Identify which cell holds the provided text, then report its (x, y) central coordinate. 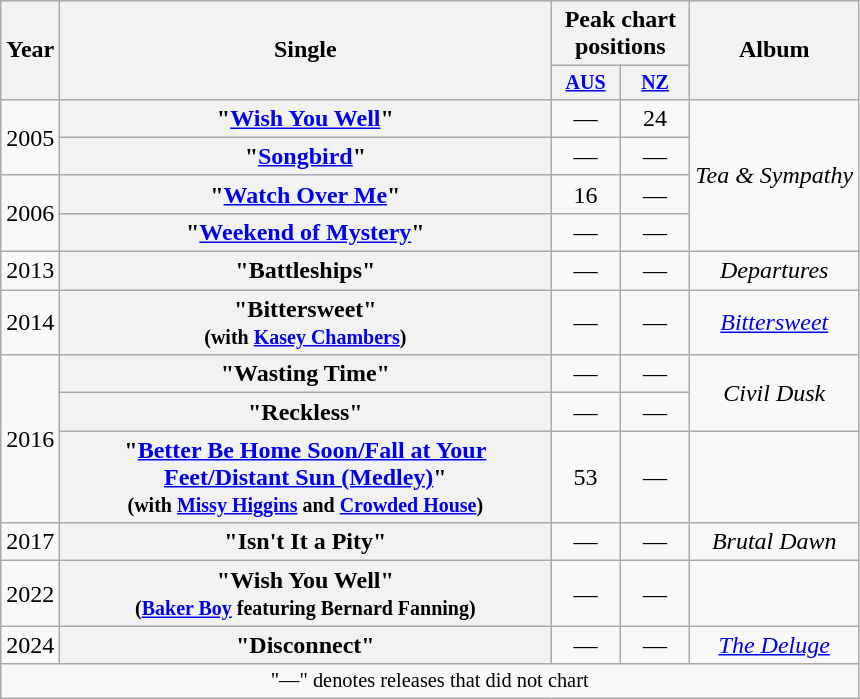
24 (654, 118)
16 (586, 194)
"Songbird" (306, 156)
2016 (30, 439)
"Wish You Well" (306, 118)
Bittersweet (774, 322)
"Disconnect" (306, 645)
2024 (30, 645)
The Deluge (774, 645)
NZ (654, 82)
"Bittersweet" (with Kasey Chambers) (306, 322)
Peak chartpositions (620, 34)
"Weekend of Mystery" (306, 232)
"Better Be Home Soon/Fall at Your Feet/Distant Sun (Medley)"(with Missy Higgins and Crowded House) (306, 477)
Civil Dusk (774, 393)
"Watch Over Me" (306, 194)
Single (306, 50)
Brutal Dawn (774, 542)
2013 (30, 271)
"Isn't It a Pity" (306, 542)
AUS (586, 82)
"Battleships" (306, 271)
53 (586, 477)
2022 (30, 594)
Tea & Sympathy (774, 175)
Album (774, 50)
Year (30, 50)
2017 (30, 542)
2005 (30, 137)
Departures (774, 271)
2014 (30, 322)
2006 (30, 213)
"Wasting Time" (306, 374)
"Wish You Well"(Baker Boy featuring Bernard Fanning) (306, 594)
"—" denotes releases that did not chart (430, 681)
"Reckless" (306, 412)
